Return [x, y] of the center of cell containing provided text 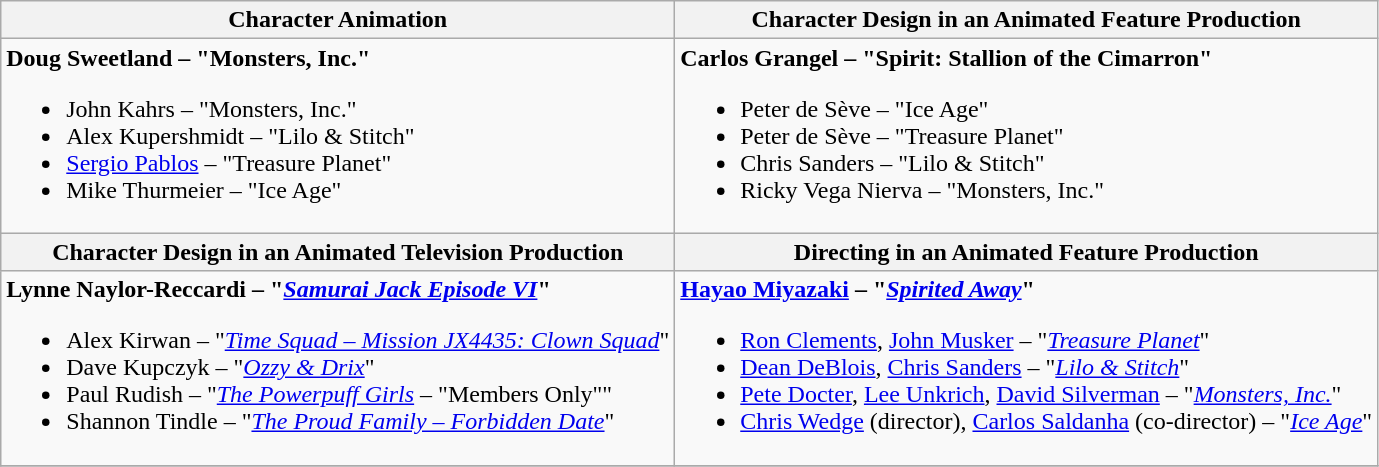
Character Design in an Animated Television Production [338, 252]
Character Design in an Animated Feature Production [1026, 20]
Character Animation [338, 20]
Directing in an Animated Feature Production [1026, 252]
